Provide the (X, Y) coordinate of the cell's center where the given text is located.  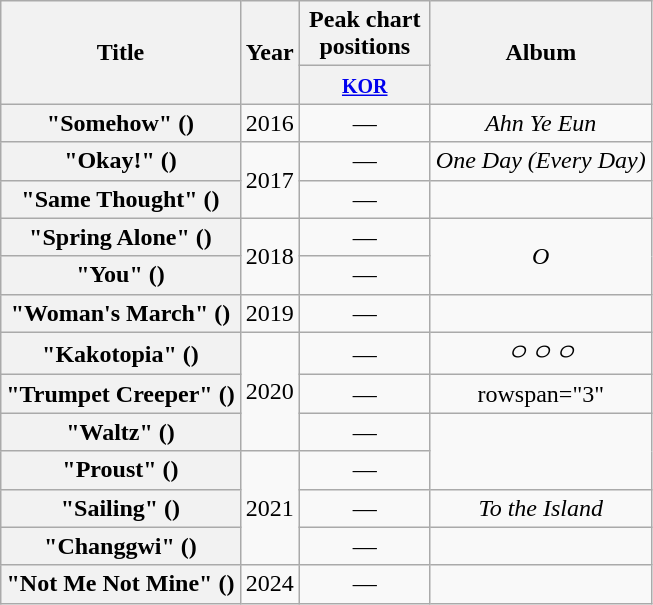
rowspan="3" (540, 394)
"Kakotopia" () (120, 354)
2018 (270, 256)
2017 (270, 180)
O (540, 256)
"Changgwi" () (120, 546)
"You" () (120, 275)
"Proust" () (120, 470)
Year (270, 52)
"Spring Alone" () (120, 237)
2016 (270, 123)
2021 (270, 508)
"Somehow" () (120, 123)
ㅇㅇㅇ (540, 354)
2019 (270, 313)
KOR (364, 85)
Ahn Ye Eun (540, 123)
"Okay!" () (120, 161)
"Woman's March" () (120, 313)
Album (540, 52)
"Trumpet Creeper" () (120, 394)
"Waltz" () (120, 432)
2020 (270, 392)
Title (120, 52)
"Not Me Not Mine" () (120, 584)
"Same Thought" () (120, 199)
One Day (Every Day) (540, 161)
To the Island (540, 508)
"Sailing" () (120, 508)
2024 (270, 584)
Peak chart positions (364, 34)
